Find where the given text appears and provide that cell's center as (X, Y) coordinate. 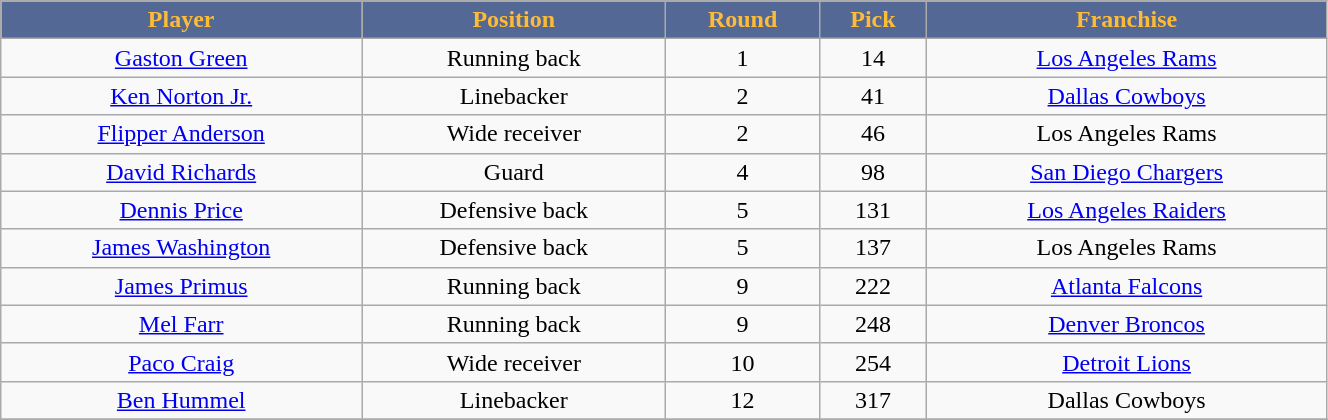
254 (872, 362)
12 (742, 400)
Denver Broncos (1127, 324)
James Washington (182, 248)
Atlanta Falcons (1127, 286)
Player (182, 20)
222 (872, 286)
Gaston Green (182, 58)
Round (742, 20)
248 (872, 324)
10 (742, 362)
Pick (872, 20)
14 (872, 58)
David Richards (182, 172)
San Diego Chargers (1127, 172)
41 (872, 96)
Position (514, 20)
4 (742, 172)
Flipper Anderson (182, 134)
Guard (514, 172)
James Primus (182, 286)
137 (872, 248)
Dennis Price (182, 210)
Mel Farr (182, 324)
Detroit Lions (1127, 362)
Ben Hummel (182, 400)
Los Angeles Raiders (1127, 210)
Ken Norton Jr. (182, 96)
46 (872, 134)
1 (742, 58)
131 (872, 210)
Paco Craig (182, 362)
317 (872, 400)
98 (872, 172)
Franchise (1127, 20)
